For the text-containing cell, return its midpoint in (X, Y) coordinate format. 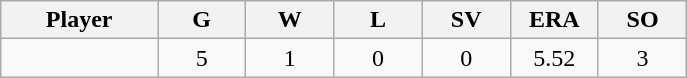
3 (642, 58)
1 (290, 58)
Player (80, 20)
L (378, 20)
SV (466, 20)
SO (642, 20)
G (202, 20)
5 (202, 58)
W (290, 20)
5.52 (554, 58)
ERA (554, 20)
